Extract the [x, y] coordinate from the center of the cell holding the provided text.  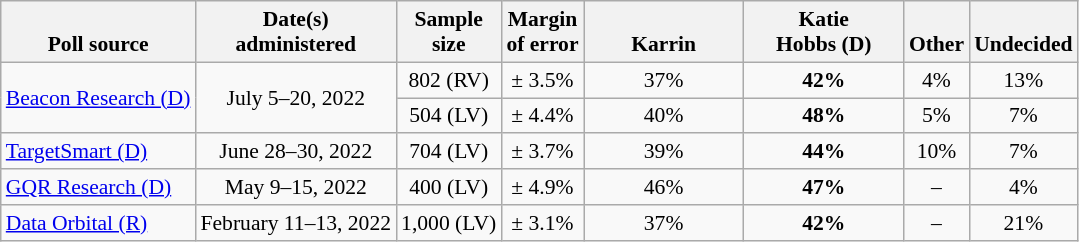
± 3.1% [542, 223]
May 9–15, 2022 [296, 187]
802 (RV) [448, 80]
504 (LV) [448, 116]
Karrin [664, 32]
21% [1023, 223]
June 28–30, 2022 [296, 152]
40% [664, 116]
5% [936, 116]
Other [936, 32]
± 3.7% [542, 152]
Samplesize [448, 32]
46% [664, 187]
10% [936, 152]
Beacon Research (D) [98, 98]
KatieHobbs (D) [824, 32]
13% [1023, 80]
Poll source [98, 32]
± 4.4% [542, 116]
47% [824, 187]
1,000 (LV) [448, 223]
400 (LV) [448, 187]
TargetSmart (D) [98, 152]
± 4.9% [542, 187]
39% [664, 152]
July 5–20, 2022 [296, 98]
Marginof error [542, 32]
Data Orbital (R) [98, 223]
Undecided [1023, 32]
704 (LV) [448, 152]
48% [824, 116]
44% [824, 152]
± 3.5% [542, 80]
Date(s)administered [296, 32]
GQR Research (D) [98, 187]
February 11–13, 2022 [296, 223]
